Locate the cell with the specified text and output its [X, Y] center coordinate. 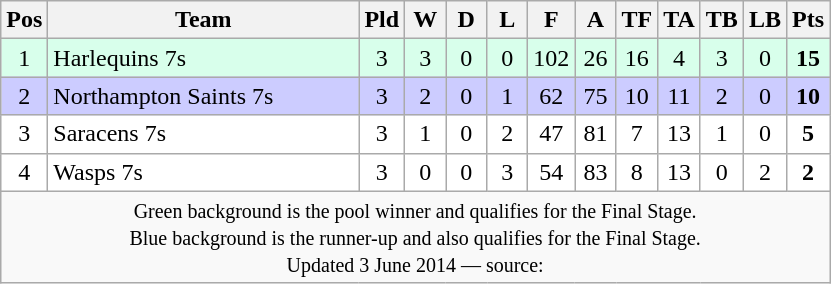
Saracens 7s [204, 134]
102 [552, 58]
54 [552, 172]
11 [680, 96]
83 [596, 172]
TB [722, 20]
TF [637, 20]
Northampton Saints 7s [204, 96]
Pld [382, 20]
26 [596, 58]
7 [637, 134]
LB [764, 20]
8 [637, 172]
Pos [24, 20]
A [596, 20]
75 [596, 96]
Team [204, 20]
5 [808, 134]
Wasps 7s [204, 172]
62 [552, 96]
W [426, 20]
Pts [808, 20]
D [466, 20]
47 [552, 134]
F [552, 20]
L [508, 20]
81 [596, 134]
15 [808, 58]
16 [637, 58]
TA [680, 20]
Harlequins 7s [204, 58]
